Extract the [X, Y] coordinate from the center of the cell holding the provided text.  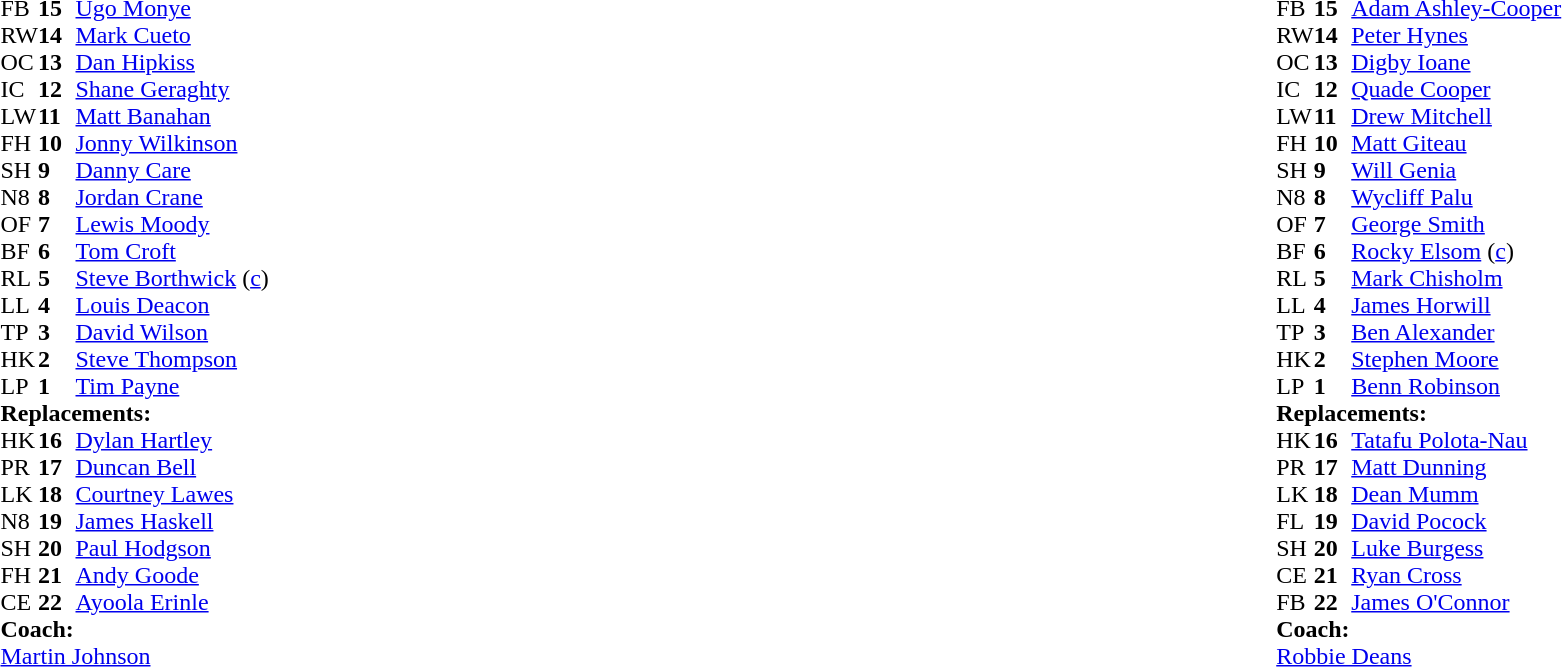
David Pocock [1456, 522]
Tatafu Polota-Nau [1456, 440]
George Smith [1456, 224]
FB [1295, 602]
Ben Alexander [1456, 332]
Steve Borthwick (c) [172, 278]
Luke Burgess [1456, 548]
Courtney Lawes [172, 494]
Danny Care [172, 170]
Shane Geraghty [172, 90]
James O'Connor [1456, 602]
Louis Deacon [172, 306]
Paul Hodgson [172, 548]
Ayoola Erinle [172, 602]
Tim Payne [172, 386]
David Wilson [172, 332]
Digby Ioane [1456, 62]
Dan Hipkiss [172, 62]
Will Genia [1456, 170]
Tom Croft [172, 252]
Mark Chisholm [1456, 278]
Rocky Elsom (c) [1456, 252]
Quade Cooper [1456, 90]
FL [1295, 522]
Lewis Moody [172, 224]
Matt Banahan [172, 116]
Drew Mitchell [1456, 116]
James Haskell [172, 522]
Dean Mumm [1456, 494]
Jonny Wilkinson [172, 144]
Mark Cueto [172, 36]
Peter Hynes [1456, 36]
Dylan Hartley [172, 440]
Duncan Bell [172, 468]
Steve Thompson [172, 360]
Ryan Cross [1456, 576]
Andy Goode [172, 576]
Matt Giteau [1456, 144]
Jordan Crane [172, 198]
James Horwill [1456, 306]
Matt Dunning [1456, 468]
Stephen Moore [1456, 360]
Benn Robinson [1456, 386]
Wycliff Palu [1456, 198]
